Detect which cell encompasses the target text, then output its (x, y) center coordinate. 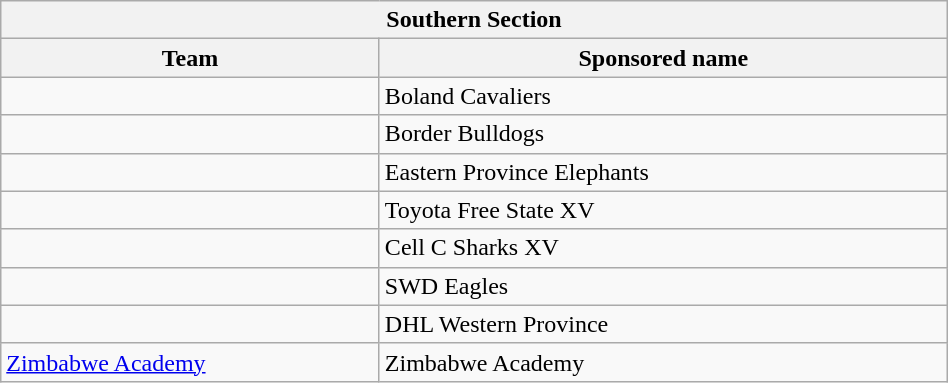
SWD Eagles (663, 286)
Cell C Sharks XV (663, 248)
Team (190, 58)
Sponsored name (663, 58)
Eastern Province Elephants (663, 172)
Border Bulldogs (663, 134)
Southern Section (474, 20)
DHL Western Province (663, 324)
Boland Cavaliers (663, 96)
Toyota Free State XV (663, 210)
